Find where the given text appears and provide that cell's center as (x, y) coordinate. 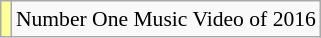
Number One Music Video of 2016 (166, 19)
